Pinpoint the cell where the given text exists, returning its [x, y] midpoint coordinate. 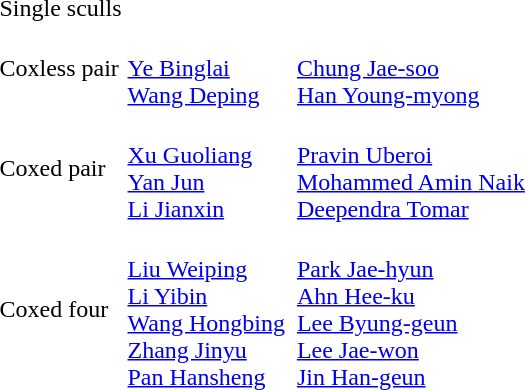
Xu GuoliangYan JunLi Jianxin [206, 168]
Ye BinglaiWang Deping [206, 68]
